Determine the (X, Y) coordinate at the center of the cell enclosing the given text.  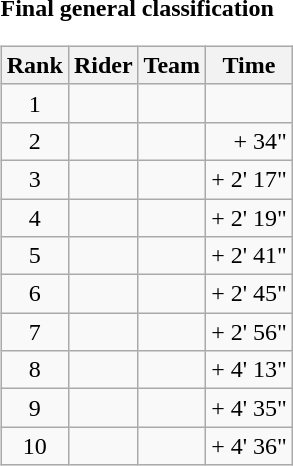
+ 2' 45" (250, 294)
+ 2' 19" (250, 217)
+ 4' 36" (250, 446)
Rider (103, 65)
+ 34" (250, 141)
+ 4' 13" (250, 370)
+ 2' 41" (250, 256)
Rank (34, 65)
9 (34, 408)
10 (34, 446)
5 (34, 256)
+ 2' 56" (250, 332)
+ 2' 17" (250, 179)
Time (250, 65)
Team (172, 65)
+ 4' 35" (250, 408)
1 (34, 103)
6 (34, 294)
3 (34, 179)
7 (34, 332)
2 (34, 141)
4 (34, 217)
8 (34, 370)
